Return (X, Y) of the center of cell containing provided text 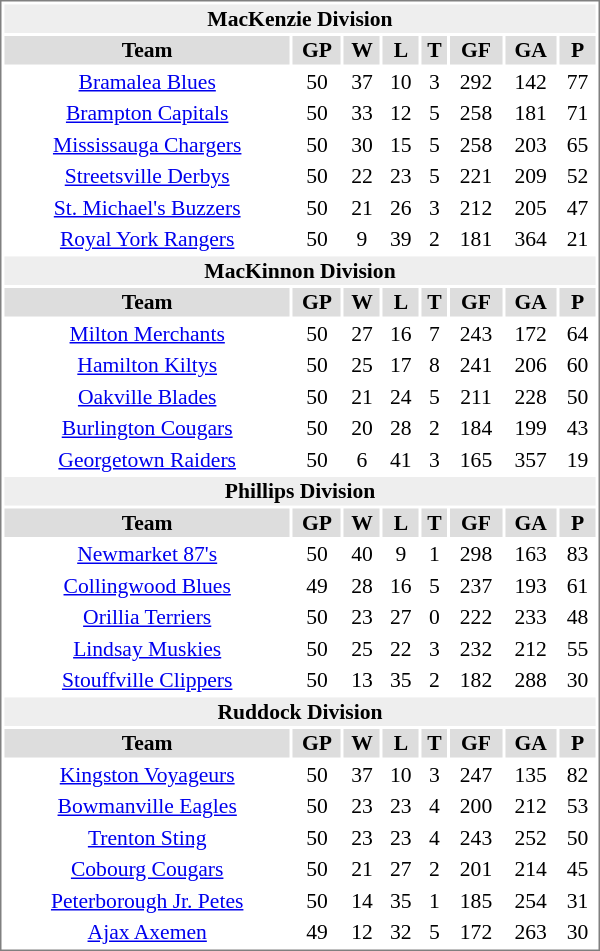
33 (362, 113)
17 (401, 365)
209 (531, 176)
247 (476, 774)
40 (362, 554)
39 (401, 239)
71 (578, 113)
47 (578, 208)
Mississauga Chargers (146, 144)
Lindsay Muskies (146, 648)
20 (362, 428)
221 (476, 176)
Georgetown Raiders (146, 460)
55 (578, 648)
26 (401, 208)
Trenton Sting (146, 838)
165 (476, 460)
233 (531, 617)
48 (578, 617)
14 (362, 900)
6 (362, 460)
201 (476, 869)
Burlington Cougars (146, 428)
203 (531, 144)
Kingston Voyageurs (146, 774)
Stouffville Clippers (146, 680)
60 (578, 365)
65 (578, 144)
St. Michael's Buzzers (146, 208)
206 (531, 365)
7 (434, 334)
52 (578, 176)
Hamilton Kiltys (146, 365)
292 (476, 82)
252 (531, 838)
13 (362, 680)
Bowmanville Eagles (146, 806)
142 (531, 82)
8 (434, 365)
Ruddock Division (300, 712)
77 (578, 82)
237 (476, 586)
364 (531, 239)
184 (476, 428)
254 (531, 900)
Peterborough Jr. Petes (146, 900)
214 (531, 869)
82 (578, 774)
64 (578, 334)
MacKenzie Division (300, 18)
19 (578, 460)
Cobourg Cougars (146, 869)
263 (531, 932)
61 (578, 586)
15 (401, 144)
199 (531, 428)
357 (531, 460)
24 (401, 396)
Newmarket 87's (146, 554)
Streetsville Derbys (146, 176)
Royal York Rangers (146, 239)
228 (531, 396)
MacKinnon Division (300, 270)
232 (476, 648)
Oakville Blades (146, 396)
Orillia Terriers (146, 617)
185 (476, 900)
41 (401, 460)
43 (578, 428)
Bramalea Blues (146, 82)
83 (578, 554)
205 (531, 208)
211 (476, 396)
Phillips Division (300, 491)
288 (531, 680)
241 (476, 365)
193 (531, 586)
32 (401, 932)
163 (531, 554)
Milton Merchants (146, 334)
0 (434, 617)
Collingwood Blues (146, 586)
200 (476, 806)
182 (476, 680)
Ajax Axemen (146, 932)
135 (531, 774)
Brampton Capitals (146, 113)
222 (476, 617)
53 (578, 806)
45 (578, 869)
298 (476, 554)
31 (578, 900)
